Pinpoint the cell where the given text exists, returning its (X, Y) midpoint coordinate. 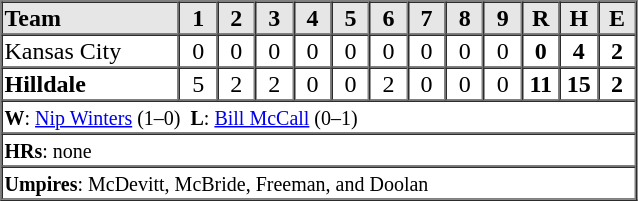
E (617, 18)
15 (579, 84)
R (541, 18)
Umpires: McDevitt, McBride, Freeman, and Doolan (319, 182)
11 (541, 84)
H (579, 18)
Kansas City (91, 50)
HRs: none (319, 150)
7 (427, 18)
6 (388, 18)
1 (198, 18)
3 (274, 18)
Team (91, 18)
W: Nip Winters (1–0) L: Bill McCall (0–1) (319, 116)
9 (503, 18)
Hilldale (91, 84)
8 (465, 18)
